From the cell containing the given text, extract its center point as (x, y) coordinate. 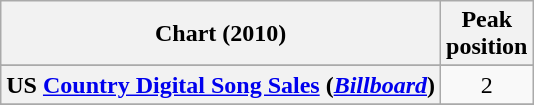
2 (487, 85)
US Country Digital Song Sales (Billboard) (221, 85)
Chart (2010) (221, 34)
Peakposition (487, 34)
